Find where the given text appears and provide that cell's center as [X, Y] coordinate. 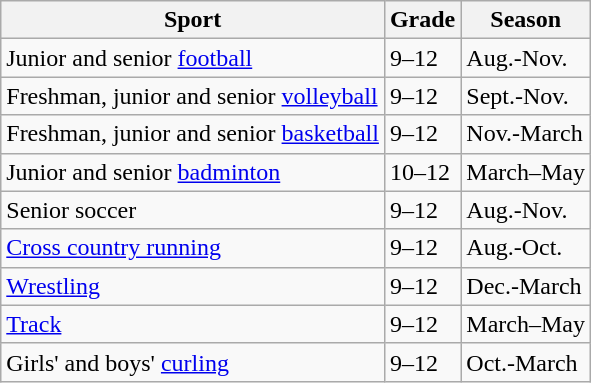
Sept.-Nov. [526, 96]
Season [526, 20]
Dec.-March [526, 286]
Senior soccer [193, 210]
Wrestling [193, 286]
Nov.-March [526, 134]
Aug.-Oct. [526, 248]
Freshman, junior and senior volleyball [193, 96]
Junior and senior badminton [193, 172]
Oct.-March [526, 362]
Freshman, junior and senior basketball [193, 134]
Track [193, 324]
Girls' and boys' curling [193, 362]
Junior and senior football [193, 58]
Grade [422, 20]
Sport [193, 20]
Cross country running [193, 248]
10–12 [422, 172]
